Search for the cell housing the specified text and yield its [x, y] center coordinate. 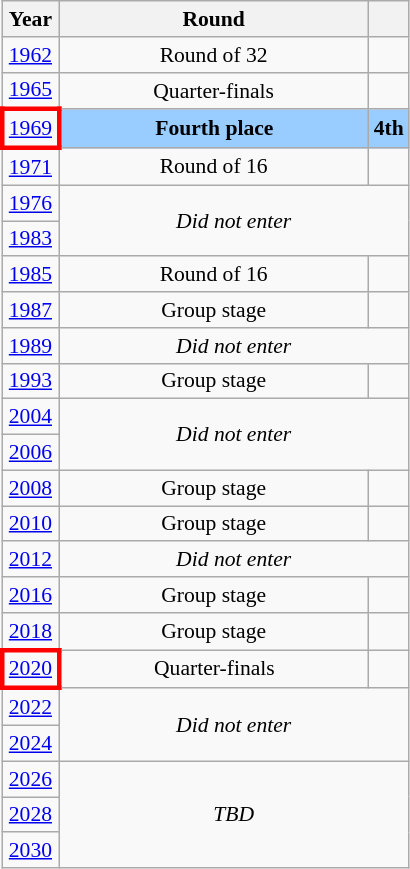
Round of 32 [214, 55]
1993 [30, 381]
2020 [30, 670]
1976 [30, 203]
4th [389, 130]
2018 [30, 632]
2024 [30, 744]
2004 [30, 417]
2022 [30, 708]
2030 [30, 851]
2010 [30, 524]
1965 [30, 90]
Fourth place [214, 130]
1987 [30, 310]
1971 [30, 166]
2012 [30, 560]
1969 [30, 130]
2026 [30, 779]
1983 [30, 239]
2008 [30, 488]
2006 [30, 453]
1985 [30, 275]
1962 [30, 55]
2028 [30, 815]
TBD [234, 814]
Round [214, 19]
1989 [30, 346]
Year [30, 19]
2016 [30, 595]
